Capture the cell that displays the provided text and extract its [x, y] central coordinate. 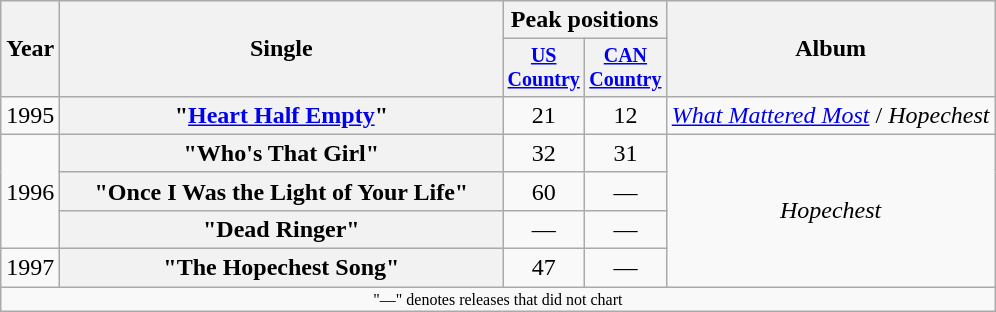
60 [544, 191]
Hopechest [830, 210]
12 [626, 115]
"—" denotes releases that did not chart [498, 299]
Album [830, 49]
What Mattered Most / Hopechest [830, 115]
Peak positions [584, 20]
1996 [30, 191]
Single [282, 49]
"Dead Ringer" [282, 229]
21 [544, 115]
US Country [544, 68]
1995 [30, 115]
32 [544, 153]
"The Hopechest Song" [282, 268]
"Once I Was the Light of Your Life" [282, 191]
1997 [30, 268]
Year [30, 49]
31 [626, 153]
"Who's That Girl" [282, 153]
47 [544, 268]
CAN Country [626, 68]
"Heart Half Empty" [282, 115]
